Scan for the cell matching the given text and deliver its (X, Y) coordinate at center. 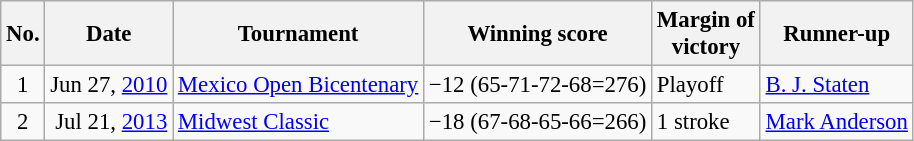
Date (109, 34)
Tournament (298, 34)
Midwest Classic (298, 122)
Jun 27, 2010 (109, 85)
Playoff (706, 85)
1 stroke (706, 122)
Jul 21, 2013 (109, 122)
−12 (65-71-72-68=276) (538, 85)
No. (23, 34)
Mark Anderson (836, 122)
B. J. Staten (836, 85)
Mexico Open Bicentenary (298, 85)
2 (23, 122)
Winning score (538, 34)
Runner-up (836, 34)
1 (23, 85)
−18 (67-68-65-66=266) (538, 122)
Margin ofvictory (706, 34)
